Output the (X, Y) coordinate of the center of the cell containing the given text.  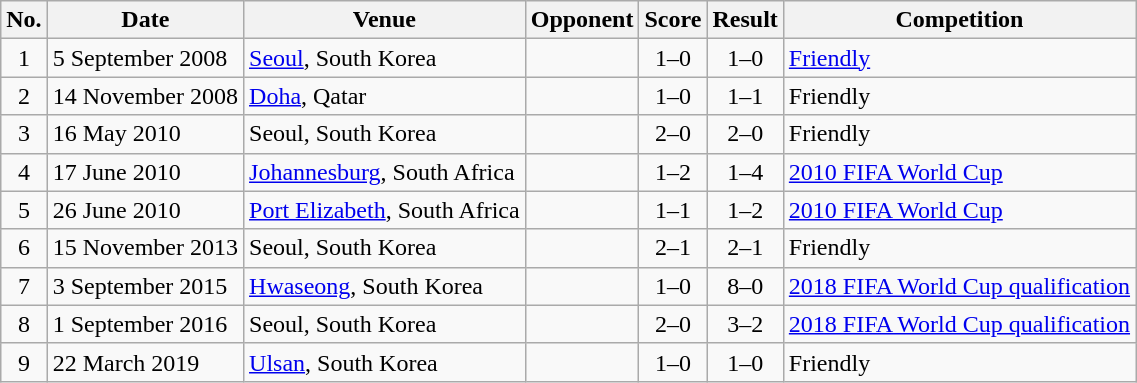
22 March 2019 (145, 362)
6 (24, 248)
26 June 2010 (145, 210)
1 (24, 58)
3 September 2015 (145, 286)
8 (24, 324)
3–2 (745, 324)
3 (24, 134)
Opponent (582, 20)
1–4 (745, 172)
5 (24, 210)
Doha, Qatar (385, 96)
16 May 2010 (145, 134)
Result (745, 20)
No. (24, 20)
8–0 (745, 286)
Hwaseong, South Korea (385, 286)
Competition (959, 20)
15 November 2013 (145, 248)
4 (24, 172)
5 September 2008 (145, 58)
7 (24, 286)
Johannesburg, South Africa (385, 172)
14 November 2008 (145, 96)
Date (145, 20)
2 (24, 96)
Venue (385, 20)
Ulsan, South Korea (385, 362)
Port Elizabeth, South Africa (385, 210)
17 June 2010 (145, 172)
9 (24, 362)
1 September 2016 (145, 324)
Score (673, 20)
